From the cell containing the given text, extract its center point as [X, Y] coordinate. 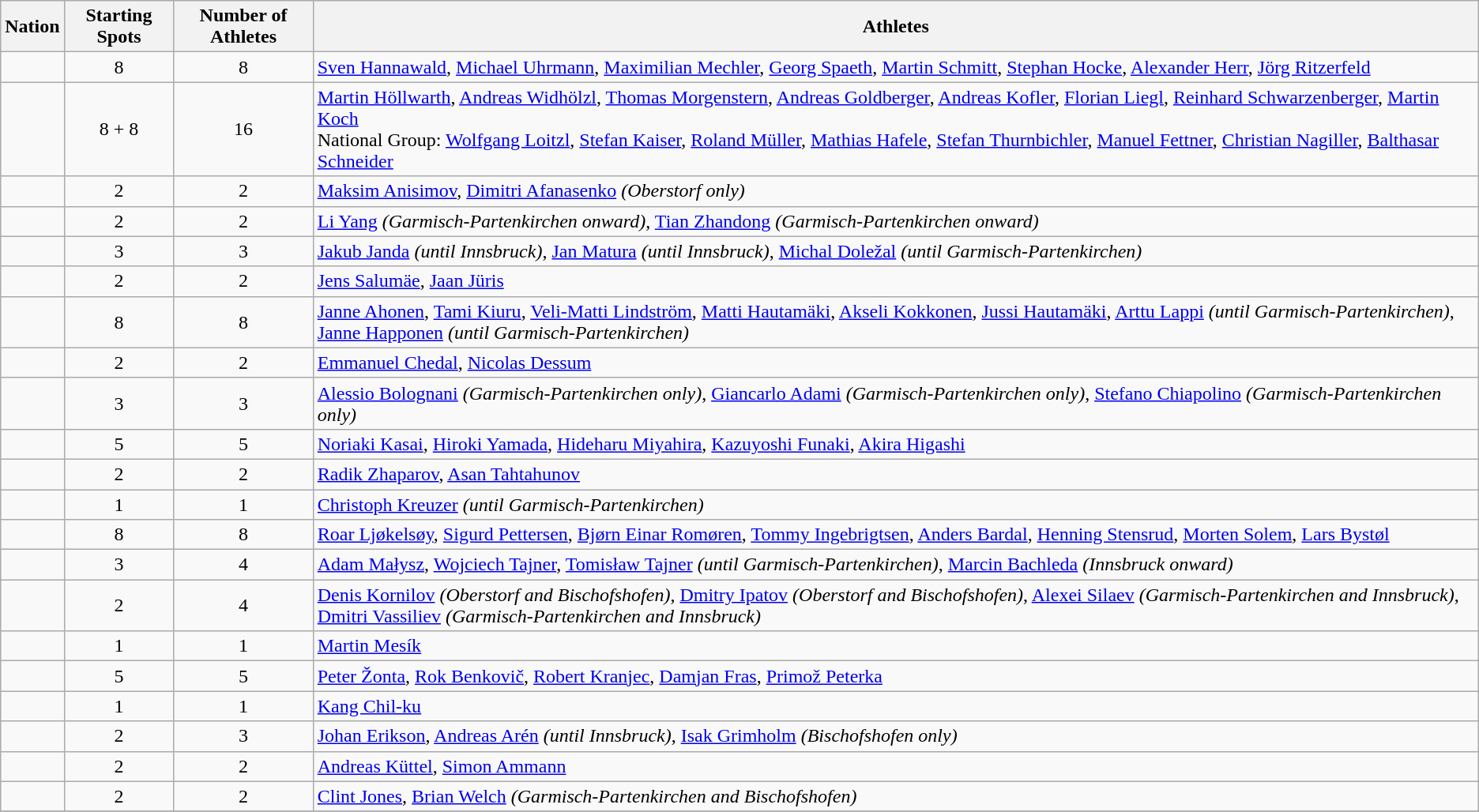
Alessio Bolognani (Garmisch-Partenkirchen only), Giancarlo Adami (Garmisch-Partenkirchen only), Stefano Chiapolino (Garmisch-Partenkirchen only) [896, 403]
Andreas Küttel, Simon Ammann [896, 766]
Athletes [896, 27]
Clint Jones, Brian Welch (Garmisch-Partenkirchen and Bischofshofen) [896, 796]
Peter Žonta, Rok Benkovič, Robert Kranjec, Damjan Fras, Primož Peterka [896, 676]
Adam Małysz, Wojciech Tajner, Tomisław Tajner (until Garmisch-Partenkirchen), Marcin Bachleda (Innsbruck onward) [896, 565]
Christoph Kreuzer (until Garmisch-Partenkirchen) [896, 505]
8 + 8 [119, 130]
Jens Salumäe, Jaan Jüris [896, 281]
Starting Spots [119, 27]
Kang Chil-ku [896, 706]
Noriaki Kasai, Hiroki Yamada, Hideharu Miyahira, Kazuyoshi Funaki, Akira Higashi [896, 444]
Jakub Janda (until Innsbruck), Jan Matura (until Innsbruck), Michal Doležal (until Garmisch-Partenkirchen) [896, 251]
Radik Zhaparov, Asan Tahtahunov [896, 474]
Emmanuel Chedal, Nicolas Dessum [896, 363]
Li Yang (Garmisch-Partenkirchen onward), Tian Zhandong (Garmisch-Partenkirchen onward) [896, 221]
Martin Mesík [896, 646]
Nation [32, 27]
Number of Athletes [243, 27]
Sven Hannawald, Michael Uhrmann, Maximilian Mechler, Georg Spaeth, Martin Schmitt, Stephan Hocke, Alexander Herr, Jörg Ritzerfeld [896, 67]
Maksim Anisimov, Dimitri Afanasenko (Oberstorf only) [896, 191]
16 [243, 130]
Roar Ljøkelsøy, Sigurd Pettersen, Bjørn Einar Romøren, Tommy Ingebrigtsen, Anders Bardal, Henning Stensrud, Morten Solem, Lars Bystøl [896, 535]
Johan Erikson, Andreas Arén (until Innsbruck), Isak Grimholm (Bischofshofen only) [896, 736]
